Extract the [x, y] coordinate from the center of the cell holding the provided text.  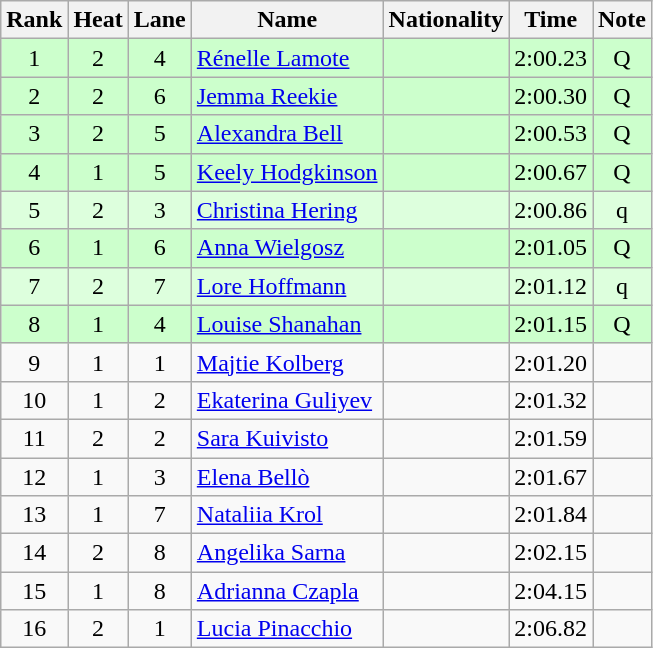
12 [34, 477]
Name [287, 20]
Keely Hodgkinson [287, 172]
2:01.84 [551, 515]
2:00.86 [551, 210]
Majtie Kolberg [287, 362]
2:06.82 [551, 629]
Nationality [446, 20]
2:04.15 [551, 591]
9 [34, 362]
Angelika Sarna [287, 553]
2:01.20 [551, 362]
2:00.53 [551, 134]
2:01.05 [551, 248]
Louise Shanahan [287, 324]
13 [34, 515]
11 [34, 438]
Elena Bellò [287, 477]
2:00.67 [551, 172]
14 [34, 553]
Jemma Reekie [287, 96]
2:01.12 [551, 286]
2:01.15 [551, 324]
Lane [160, 20]
Anna Wielgosz [287, 248]
Adrianna Czapla [287, 591]
Rénelle Lamote [287, 58]
Ekaterina Guliyev [287, 400]
2:02.15 [551, 553]
Lucia Pinacchio [287, 629]
Nataliia Krol [287, 515]
Alexandra Bell [287, 134]
Rank [34, 20]
2:01.32 [551, 400]
16 [34, 629]
10 [34, 400]
15 [34, 591]
Time [551, 20]
2:00.23 [551, 58]
Christina Hering [287, 210]
2:01.59 [551, 438]
Note [622, 20]
Lore Hoffmann [287, 286]
2:01.67 [551, 477]
Heat [98, 20]
Sara Kuivisto [287, 438]
2:00.30 [551, 96]
